Provide the (x, y) coordinate of the cell's center where the given text is located.  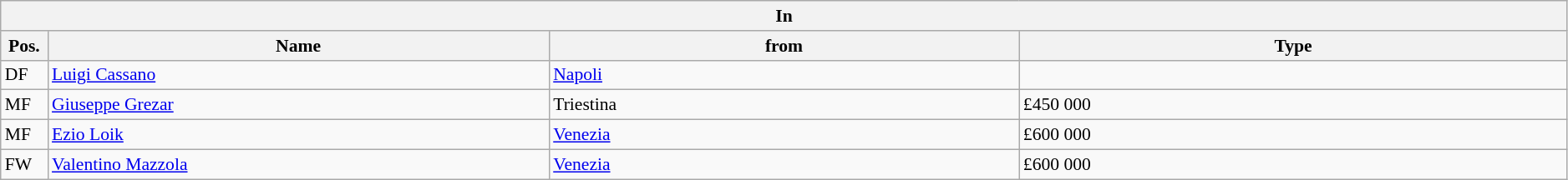
DF (24, 75)
Luigi Cassano (298, 75)
Pos. (24, 46)
FW (24, 164)
Type (1293, 46)
Triestina (784, 105)
In (784, 16)
Valentino Mazzola (298, 164)
Name (298, 46)
Giuseppe Grezar (298, 105)
from (784, 46)
Ezio Loik (298, 135)
Napoli (784, 75)
£450 000 (1293, 105)
